Search for the cell housing the specified text and yield its [x, y] center coordinate. 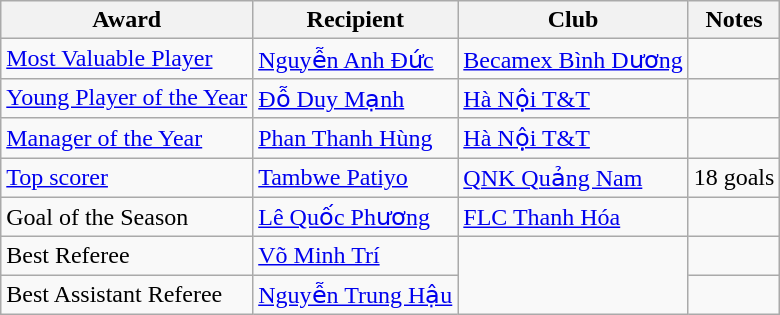
FLC Thanh Hóa [573, 217]
QNK Quảng Nam [573, 178]
Becamex Bình Dương [573, 59]
Young Player of the Year [127, 98]
Manager of the Year [127, 138]
Tambwe Patiyo [356, 178]
Club [573, 20]
Lê Quốc Phương [356, 217]
Best Assistant Referee [127, 295]
Notes [734, 20]
Nguyễn Trung Hậu [356, 295]
Goal of the Season [127, 217]
Võ Minh Trí [356, 256]
Top scorer [127, 178]
Phan Thanh Hùng [356, 138]
Recipient [356, 20]
Nguyễn Anh Đức [356, 59]
Đỗ Duy Mạnh [356, 98]
Best Referee [127, 256]
Award [127, 20]
18 goals [734, 178]
Most Valuable Player [127, 59]
